Return (X, Y) of the center of cell containing provided text 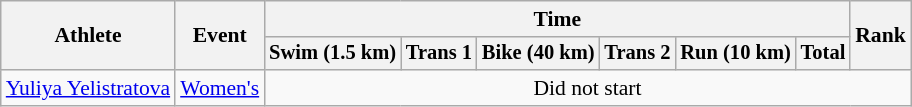
Event (220, 36)
Swim (1.5 km) (332, 54)
Trans 2 (637, 54)
Trans 1 (439, 54)
Did not start (588, 88)
Bike (40 km) (538, 54)
Yuliya Yelistratova (88, 88)
Time (557, 19)
Total (824, 54)
Athlete (88, 36)
Run (10 km) (735, 54)
Rank (880, 36)
Women's (220, 88)
